Determine the (x, y) coordinate at the center of the cell enclosing the given text.  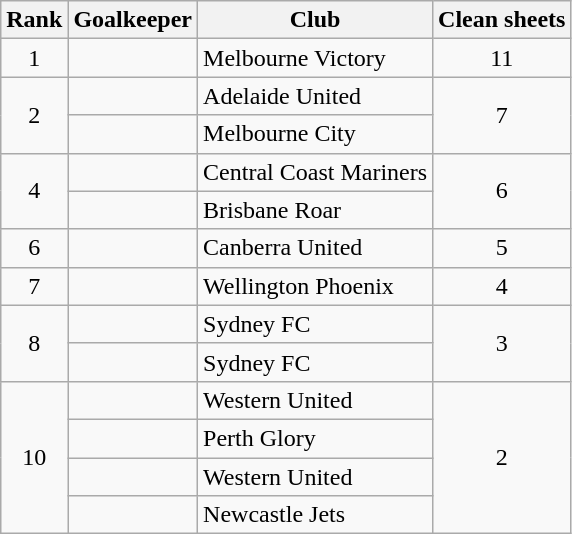
Wellington Phoenix (316, 286)
1 (34, 58)
5 (502, 248)
Club (316, 20)
Melbourne Victory (316, 58)
Melbourne City (316, 134)
Rank (34, 20)
8 (34, 343)
Canberra United (316, 248)
Perth Glory (316, 438)
Clean sheets (502, 20)
Brisbane Roar (316, 210)
Central Coast Mariners (316, 172)
Goalkeeper (133, 20)
3 (502, 343)
10 (34, 457)
Adelaide United (316, 96)
11 (502, 58)
Newcastle Jets (316, 515)
